Scan for the cell matching the given text and deliver its [x, y] coordinate at center. 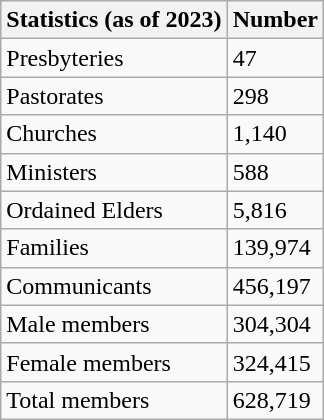
588 [275, 172]
Churches [114, 134]
Male members [114, 324]
1,140 [275, 134]
456,197 [275, 286]
628,719 [275, 400]
324,415 [275, 362]
Families [114, 248]
Ministers [114, 172]
298 [275, 96]
47 [275, 58]
Total members [114, 400]
5,816 [275, 210]
Pastorates [114, 96]
139,974 [275, 248]
Statistics (as of 2023) [114, 20]
Communicants [114, 286]
304,304 [275, 324]
Ordained Elders [114, 210]
Presbyteries [114, 58]
Number [275, 20]
Female members [114, 362]
